Return [X, Y] of the center of cell containing provided text 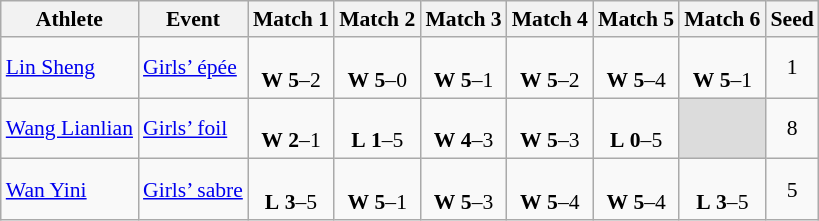
Girls’ foil [193, 128]
L 1–5 [377, 128]
Lin Sheng [70, 68]
Event [193, 19]
Match 5 [636, 19]
W 4–3 [463, 128]
Match 1 [291, 19]
Match 6 [722, 19]
8 [792, 128]
Seed [792, 19]
Wang Lianlian [70, 128]
Match 2 [377, 19]
Wan Yini [70, 190]
L 0–5 [636, 128]
5 [792, 190]
W 2–1 [291, 128]
Match 3 [463, 19]
Match 4 [550, 19]
Girls’ épée [193, 68]
Athlete [70, 19]
Girls’ sabre [193, 190]
W 5–0 [377, 68]
1 [792, 68]
